Capture the cell that displays the provided text and extract its [X, Y] central coordinate. 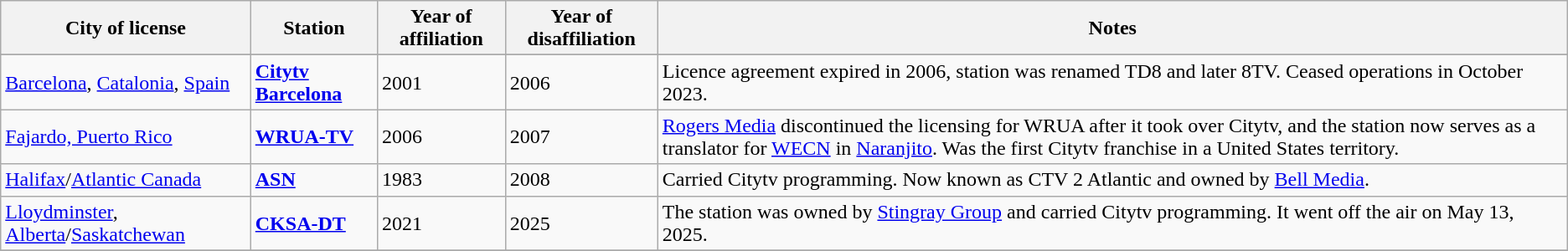
The station was owned by Stingray Group and carried Citytv programming. It went off the air on May 13, 2025. [1112, 223]
2025 [581, 223]
CKSA-DT [313, 223]
WRUA-TV [313, 137]
2007 [581, 137]
2001 [441, 82]
City of license [126, 28]
2008 [581, 180]
Barcelona, Catalonia, Spain [126, 82]
2021 [441, 223]
Citytv Barcelona [313, 82]
Lloydminster, Alberta/Saskatchewan [126, 223]
Station [313, 28]
ASN [313, 180]
1983 [441, 180]
Licence agreement expired in 2006, station was renamed TD8 and later 8TV. Ceased operations in October 2023. [1112, 82]
Year of affiliation [441, 28]
Notes [1112, 28]
Halifax/Atlantic Canada [126, 180]
Year of disaffiliation [581, 28]
Carried Citytv programming. Now known as CTV 2 Atlantic and owned by Bell Media. [1112, 180]
Fajardo, Puerto Rico [126, 137]
